Return the [X, Y] coordinate for the center point of the cell that contains the specified text.  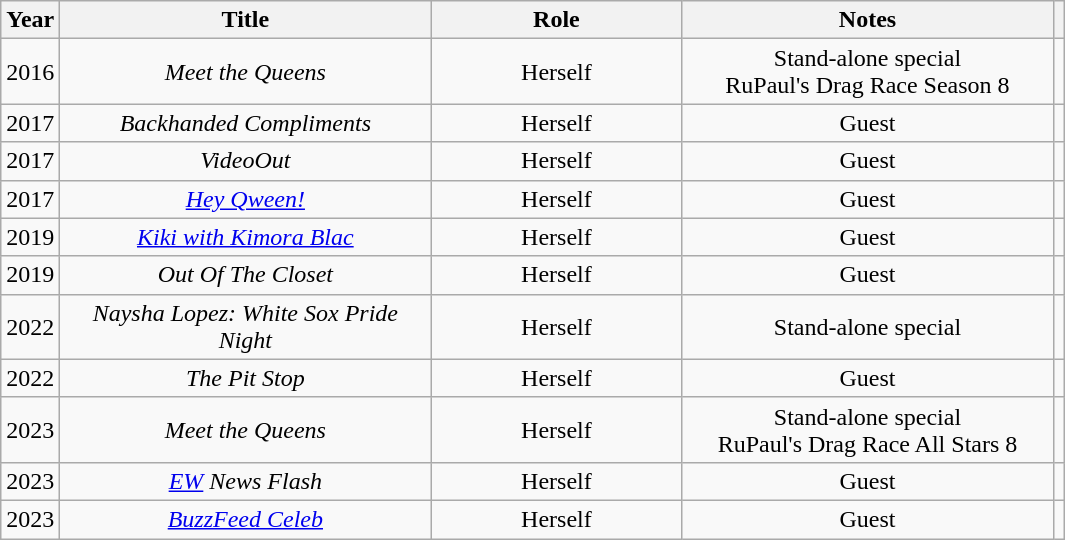
Title [246, 20]
Hey Qween! [246, 199]
VideoOut [246, 161]
Naysha Lopez: White Sox Pride Night [246, 326]
BuzzFeed Celeb [246, 519]
Year [30, 20]
Out Of The Closet [246, 275]
Stand-alone special [868, 326]
Notes [868, 20]
Role [556, 20]
Kiki with Kimora Blac [246, 237]
Stand-alone special RuPaul's Drag Race All Stars 8 [868, 430]
EW News Flash [246, 481]
The Pit Stop [246, 378]
Backhanded Compliments [246, 123]
Stand-alone special RuPaul's Drag Race Season 8 [868, 72]
2016 [30, 72]
